Locate the cell with the specified text and output its [X, Y] center coordinate. 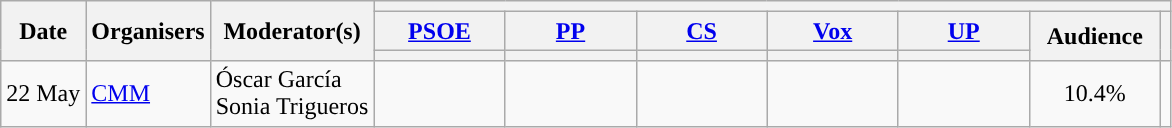
Vox [832, 31]
PP [570, 31]
PSOE [440, 31]
CMM [148, 94]
Organisers [148, 31]
Audience [1094, 36]
Óscar GarcíaSonia Trigueros [292, 94]
Date [44, 31]
CS [702, 31]
Moderator(s) [292, 31]
10.4% [1094, 94]
22 May [44, 94]
UP [964, 31]
